Find where the given text appears and provide that cell's center as [x, y] coordinate. 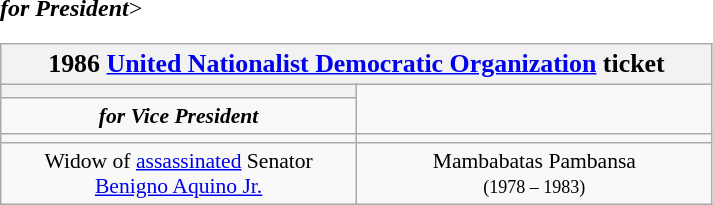
Widow of assassinated Senator Benigno Aquino Jr. [179, 174]
for Vice President [179, 116]
1986 United Nationalist Democratic Organization ticket [356, 64]
Mambabatas Pambansa(1978 – 1983) [534, 174]
